Locate the cell with the specified text and output its (X, Y) center coordinate. 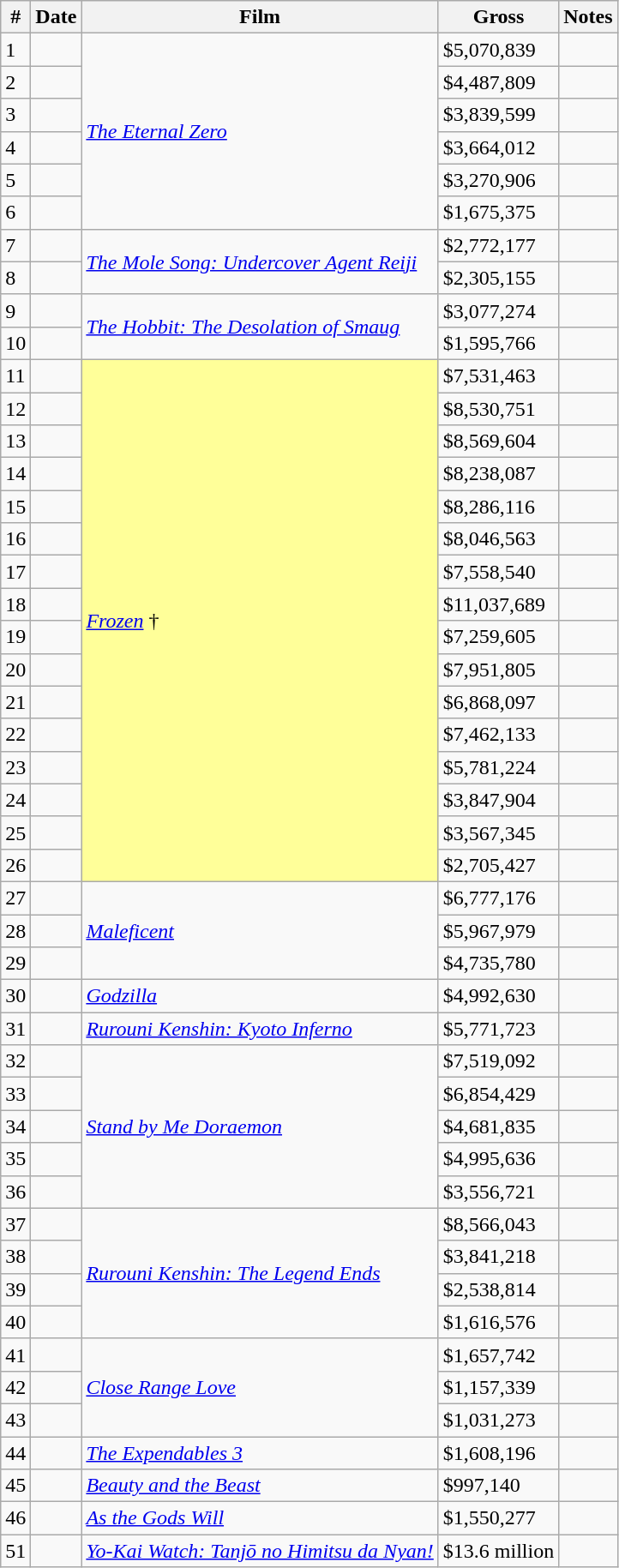
Gross (498, 17)
12 (15, 409)
26 (15, 865)
The Eternal Zero (260, 131)
$7,519,092 (498, 1061)
34 (15, 1126)
$1,608,196 (498, 1453)
43 (15, 1420)
$1,550,277 (498, 1518)
20 (15, 670)
Notes (588, 17)
$7,259,605 (498, 637)
$8,046,563 (498, 539)
$3,270,906 (498, 180)
7 (15, 245)
40 (15, 1322)
Godzilla (260, 996)
The Hobbit: The Desolation of Smaug (260, 327)
$11,037,689 (498, 604)
The Mole Song: Undercover Agent Reiji (260, 261)
$1,595,766 (498, 343)
Close Range Love (260, 1387)
42 (15, 1387)
21 (15, 702)
32 (15, 1061)
33 (15, 1094)
18 (15, 604)
$2,705,427 (498, 865)
$13.6 million (498, 1551)
$7,531,463 (498, 375)
$1,616,576 (498, 1322)
39 (15, 1289)
13 (15, 442)
14 (15, 474)
2 (15, 82)
37 (15, 1224)
46 (15, 1518)
$3,839,599 (498, 115)
$5,771,723 (498, 1029)
Date (57, 17)
$7,951,805 (498, 670)
6 (15, 213)
$5,781,224 (498, 767)
$1,675,375 (498, 213)
16 (15, 539)
45 (15, 1486)
$4,992,630 (498, 996)
Yo-Kai Watch: Tanjō no Himitsu da Nyan! (260, 1551)
5 (15, 180)
$8,530,751 (498, 409)
Beauty and the Beast (260, 1486)
$7,462,133 (498, 735)
$8,286,116 (498, 507)
Rurouni Kenshin: The Legend Ends (260, 1273)
Frozen † (260, 621)
27 (15, 898)
$6,854,429 (498, 1094)
$3,841,218 (498, 1257)
$1,657,742 (498, 1355)
Film (260, 17)
$1,031,273 (498, 1420)
$4,681,835 (498, 1126)
30 (15, 996)
$2,305,155 (498, 278)
$3,077,274 (498, 310)
8 (15, 278)
$6,868,097 (498, 702)
11 (15, 375)
$3,664,012 (498, 147)
25 (15, 832)
Rurouni Kenshin: Kyoto Inferno (260, 1029)
$1,157,339 (498, 1387)
$2,772,177 (498, 245)
35 (15, 1159)
$8,238,087 (498, 474)
$5,070,839 (498, 50)
1 (15, 50)
23 (15, 767)
10 (15, 343)
$7,558,540 (498, 572)
24 (15, 800)
$3,556,721 (498, 1192)
44 (15, 1453)
28 (15, 930)
$3,567,345 (498, 832)
15 (15, 507)
22 (15, 735)
9 (15, 310)
38 (15, 1257)
36 (15, 1192)
41 (15, 1355)
29 (15, 964)
4 (15, 147)
$8,569,604 (498, 442)
# (15, 17)
$3,847,904 (498, 800)
The Expendables 3 (260, 1453)
51 (15, 1551)
$8,566,043 (498, 1224)
$4,487,809 (498, 82)
Maleficent (260, 930)
$997,140 (498, 1486)
31 (15, 1029)
3 (15, 115)
$6,777,176 (498, 898)
$4,735,780 (498, 964)
$5,967,979 (498, 930)
19 (15, 637)
17 (15, 572)
$2,538,814 (498, 1289)
Stand by Me Doraemon (260, 1126)
$4,995,636 (498, 1159)
As the Gods Will (260, 1518)
